Return the [X, Y] coordinate for the center point of the cell that contains the specified text.  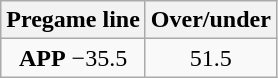
Pregame line [74, 20]
APP −35.5 [74, 58]
Over/under [210, 20]
51.5 [210, 58]
